Return (x, y) of the center of cell containing provided text 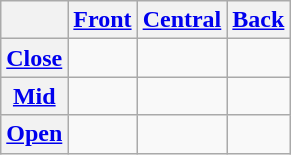
Mid (34, 96)
Close (34, 58)
Central (182, 20)
Back (258, 20)
Open (34, 134)
Front (102, 20)
